Capture the cell that displays the provided text and extract its (X, Y) central coordinate. 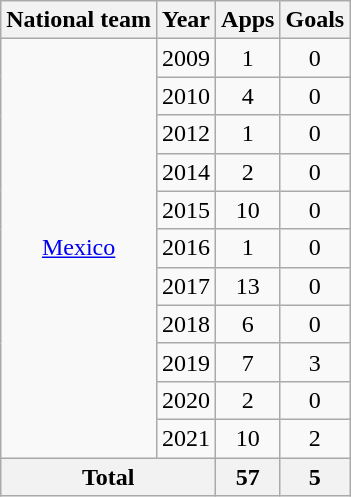
Mexico (79, 248)
2021 (186, 438)
2017 (186, 286)
6 (248, 324)
2018 (186, 324)
7 (248, 362)
57 (248, 477)
Year (186, 20)
Goals (315, 20)
2020 (186, 400)
Apps (248, 20)
Total (108, 477)
3 (315, 362)
4 (248, 96)
2014 (186, 172)
National team (79, 20)
2015 (186, 210)
5 (315, 477)
2009 (186, 58)
2019 (186, 362)
2010 (186, 96)
2016 (186, 248)
13 (248, 286)
2012 (186, 134)
